Locate the cell with the specified text and output its [X, Y] center coordinate. 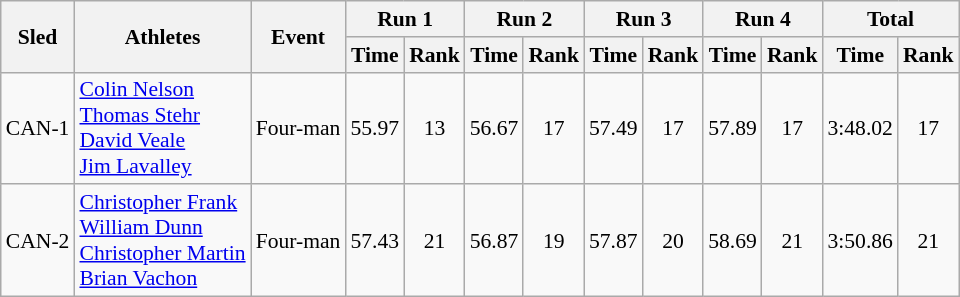
55.97 [374, 128]
Run 2 [524, 19]
3:48.02 [860, 128]
CAN-2 [38, 241]
Colin NelsonThomas StehrDavid VealeJim Lavalley [162, 128]
20 [674, 241]
19 [554, 241]
Event [298, 36]
58.69 [732, 241]
Run 4 [762, 19]
CAN-1 [38, 128]
3:50.86 [860, 241]
57.43 [374, 241]
57.87 [614, 241]
13 [434, 128]
57.49 [614, 128]
56.87 [494, 241]
Christopher FrankWilliam DunnChristopher MartinBrian Vachon [162, 241]
Run 3 [644, 19]
Sled [38, 36]
56.67 [494, 128]
57.89 [732, 128]
Total [890, 19]
Run 1 [404, 19]
Athletes [162, 36]
